Determine the [x, y] coordinate at the center of the cell enclosing the given text.  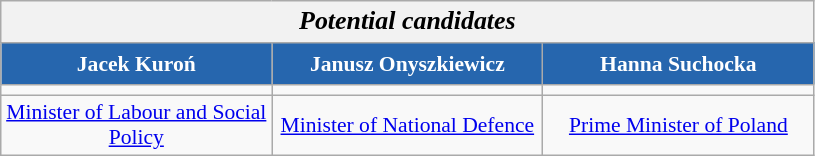
Minister of National Defence [408, 126]
Prime Minister of Poland [678, 126]
Jacek Kuroń [136, 64]
Janusz Onyszkiewicz [408, 64]
Potential candidates [408, 22]
Minister of Labour and Social Policy [136, 126]
Hanna Suchocka [678, 64]
